Return the [x, y] coordinate for the center point of the cell that contains the specified text.  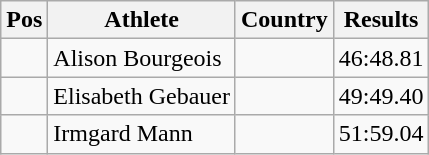
Elisabeth Gebauer [142, 96]
Athlete [142, 20]
Irmgard Mann [142, 134]
51:59.04 [381, 134]
Country [284, 20]
49:49.40 [381, 96]
Pos [24, 20]
Alison Bourgeois [142, 58]
46:48.81 [381, 58]
Results [381, 20]
